From the cell containing the given text, extract its center point as (x, y) coordinate. 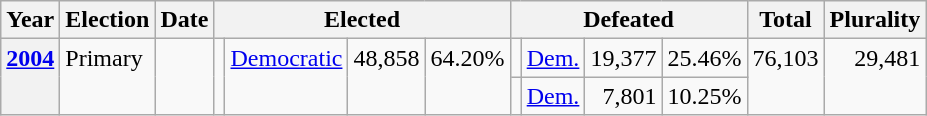
48,858 (386, 77)
Democratic (286, 77)
64.20% (468, 77)
7,801 (624, 96)
Elected (362, 20)
Primary (108, 77)
Total (786, 20)
10.25% (704, 96)
Defeated (628, 20)
Date (184, 20)
Year (30, 20)
25.46% (704, 58)
76,103 (786, 77)
29,481 (875, 77)
Plurality (875, 20)
19,377 (624, 58)
Election (108, 20)
2004 (30, 77)
